Return the (X, Y) coordinate for the center point of the cell that contains the specified text.  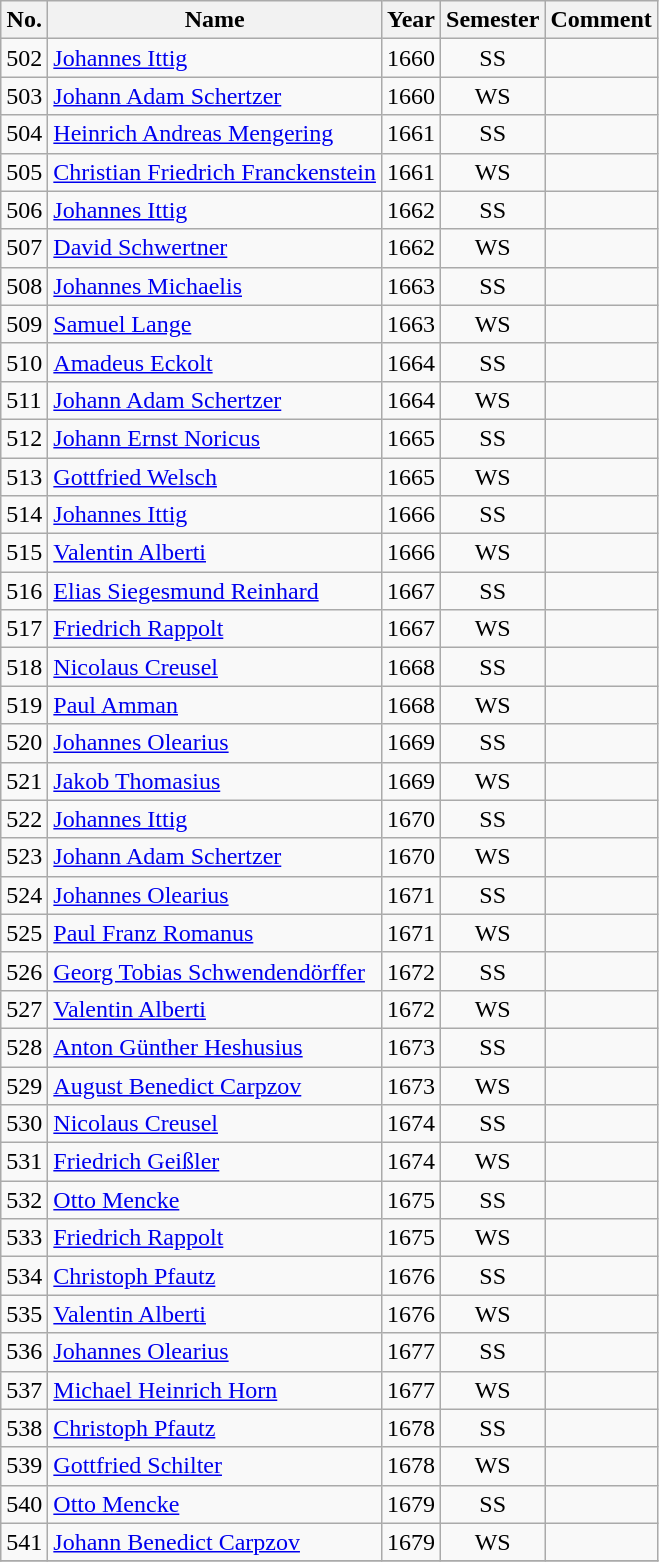
August Benedict Carpzov (215, 1085)
Samuel Lange (215, 324)
Christian Friedrich Franckenstein (215, 172)
507 (24, 248)
520 (24, 743)
505 (24, 172)
513 (24, 477)
510 (24, 362)
537 (24, 1390)
532 (24, 1200)
511 (24, 400)
527 (24, 1009)
504 (24, 134)
539 (24, 1466)
Michael Heinrich Horn (215, 1390)
Gottfried Schilter (215, 1466)
Johannes Michaelis (215, 286)
Heinrich Andreas Mengering (215, 134)
522 (24, 819)
524 (24, 895)
502 (24, 58)
534 (24, 1276)
529 (24, 1085)
Friedrich Geißler (215, 1162)
Elias Siegesmund Reinhard (215, 591)
Gottfried Welsch (215, 477)
506 (24, 210)
514 (24, 515)
Jakob Thomasius (215, 781)
525 (24, 933)
515 (24, 553)
523 (24, 857)
518 (24, 667)
512 (24, 438)
533 (24, 1238)
Anton Günther Heshusius (215, 1047)
528 (24, 1047)
519 (24, 705)
538 (24, 1428)
540 (24, 1504)
536 (24, 1352)
503 (24, 96)
Paul Amman (215, 705)
Georg Tobias Schwendendörffer (215, 971)
Semester (493, 20)
535 (24, 1314)
516 (24, 591)
541 (24, 1542)
526 (24, 971)
David Schwertner (215, 248)
Johann Benedict Carpzov (215, 1542)
521 (24, 781)
Paul Franz Romanus (215, 933)
508 (24, 286)
509 (24, 324)
Comment (601, 20)
517 (24, 629)
Year (410, 20)
Johann Ernst Noricus (215, 438)
Name (215, 20)
No. (24, 20)
Amadeus Eckolt (215, 362)
531 (24, 1162)
530 (24, 1124)
